Determine the (x, y) coordinate at the center of the cell enclosing the given text.  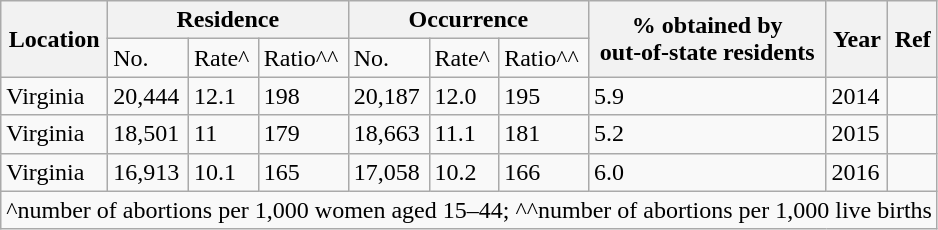
Year (857, 39)
6.0 (708, 172)
11.1 (464, 134)
Ref (913, 39)
20,444 (148, 96)
2014 (857, 96)
20,187 (388, 96)
166 (544, 172)
198 (303, 96)
12.0 (464, 96)
Occurrence (468, 20)
17,058 (388, 172)
2015 (857, 134)
% obtained byout-of-state residents (708, 39)
Location (54, 39)
5.2 (708, 134)
165 (303, 172)
181 (544, 134)
11 (224, 134)
^number of abortions per 1,000 women aged 15–44; ^^number of abortions per 1,000 live births (470, 210)
16,913 (148, 172)
10.2 (464, 172)
5.9 (708, 96)
10.1 (224, 172)
12.1 (224, 96)
195 (544, 96)
Residence (228, 20)
2016 (857, 172)
18,501 (148, 134)
179 (303, 134)
18,663 (388, 134)
